Extract the (X, Y) coordinate from the center of the cell holding the provided text.  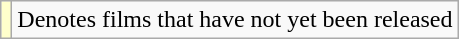
Denotes films that have not yet been released (235, 20)
